Search for the cell housing the specified text and yield its (x, y) center coordinate. 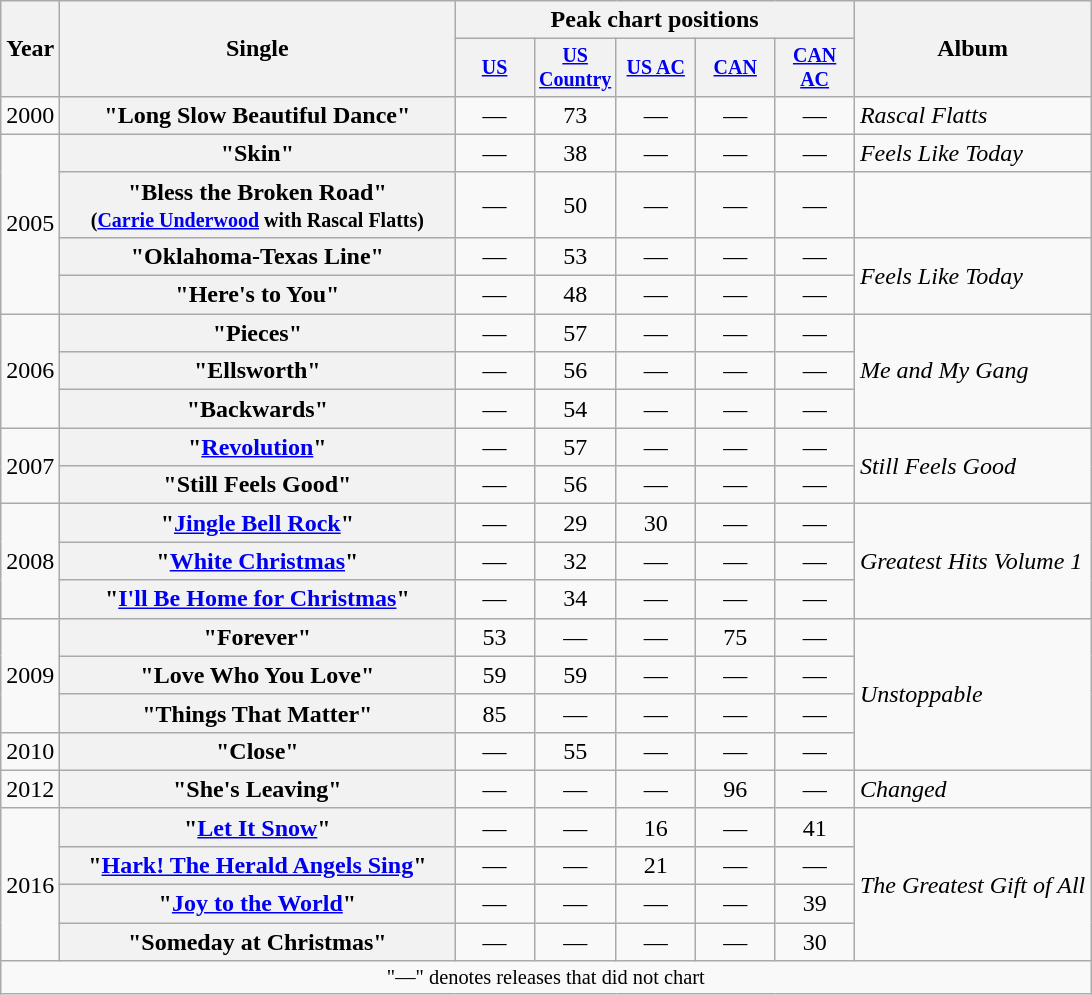
Changed (972, 789)
Peak chart positions (654, 20)
"Someday at Christmas" (258, 942)
Year (30, 49)
55 (575, 751)
"Let It Snow" (258, 827)
"Ellsworth" (258, 371)
"Close" (258, 751)
"Oklahoma-Texas Line" (258, 256)
54 (575, 409)
21 (656, 865)
"Backwards" (258, 409)
"Long Slow Beautiful Dance" (258, 115)
CAN (734, 68)
75 (734, 637)
US Country (575, 68)
"Revolution" (258, 447)
US (494, 68)
2016 (30, 884)
"Pieces" (258, 333)
"White Christmas" (258, 561)
"Joy to the World" (258, 904)
2006 (30, 371)
2005 (30, 224)
2010 (30, 751)
Single (258, 49)
2000 (30, 115)
34 (575, 599)
"Bless the Broken Road"(Carrie Underwood with Rascal Flatts) (258, 204)
Greatest Hits Volume 1 (972, 561)
CAN AC (814, 68)
48 (575, 295)
50 (575, 204)
16 (656, 827)
"Forever" (258, 637)
Me and My Gang (972, 371)
29 (575, 523)
"Hark! The Herald Angels Sing" (258, 865)
41 (814, 827)
"Jingle Bell Rock" (258, 523)
96 (734, 789)
38 (575, 153)
"Skin" (258, 153)
2008 (30, 561)
39 (814, 904)
2007 (30, 466)
US AC (656, 68)
"Still Feels Good" (258, 485)
"I'll Be Home for Christmas" (258, 599)
The Greatest Gift of All (972, 884)
2012 (30, 789)
Unstoppable (972, 694)
32 (575, 561)
85 (494, 713)
"—" denotes releases that did not chart (546, 978)
Album (972, 49)
Rascal Flatts (972, 115)
"Love Who You Love" (258, 675)
"Things That Matter" (258, 713)
Still Feels Good (972, 466)
73 (575, 115)
"She's Leaving" (258, 789)
2009 (30, 675)
"Here's to You" (258, 295)
